Determine the (x, y) coordinate at the center of the cell enclosing the given text.  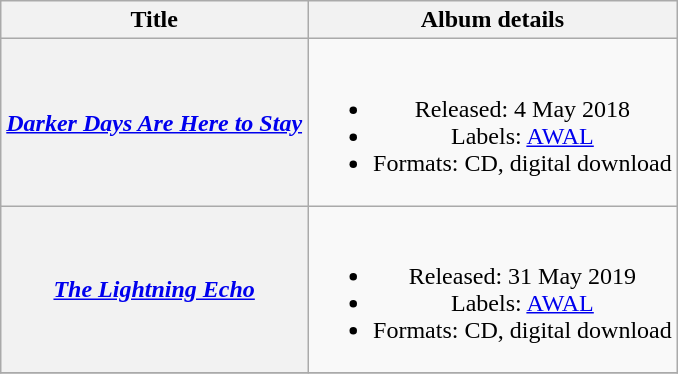
Darker Days Are Here to Stay (154, 122)
Released: 31 May 2019Labels: AWALFormats: CD, digital download (493, 290)
Title (154, 20)
Released: 4 May 2018Labels: AWALFormats: CD, digital download (493, 122)
Album details (493, 20)
The Lightning Echo (154, 290)
